Extract the [X, Y] coordinate from the center of the cell holding the provided text.  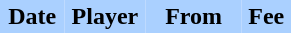
Date [32, 16]
Fee [266, 16]
Player [106, 16]
From [194, 16]
